Provide the (x, y) coordinate of the cell's center where the given text is located.  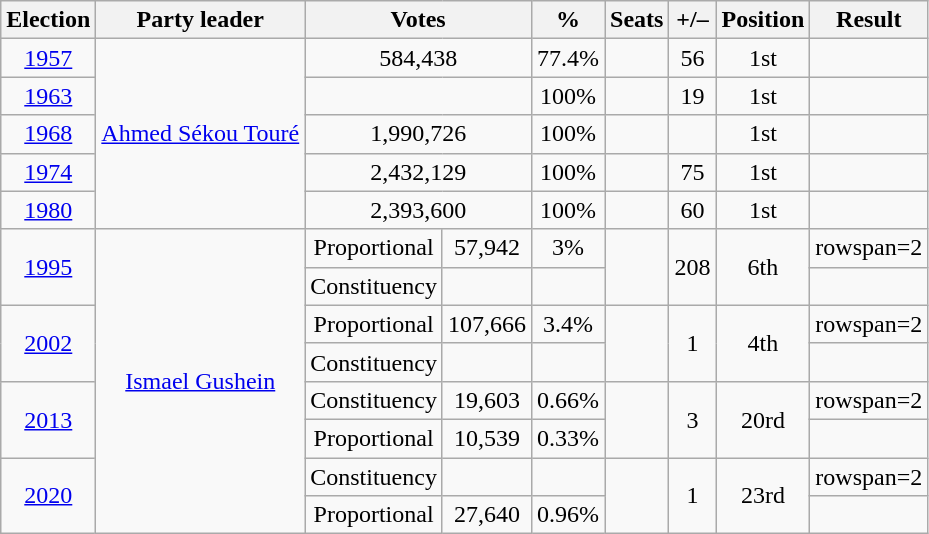
20rd (763, 419)
0.66% (568, 400)
2013 (48, 419)
6th (763, 267)
19 (692, 96)
75 (692, 172)
Ismael Gushein (200, 381)
584,438 (418, 58)
Seats (637, 20)
27,640 (486, 515)
Position (763, 20)
4th (763, 343)
10,539 (486, 438)
0.33% (568, 438)
1957 (48, 58)
1963 (48, 96)
3 (692, 419)
60 (692, 210)
3.4% (568, 324)
77.4% (568, 58)
+/– (692, 20)
208 (692, 267)
0.96% (568, 515)
1,990,726 (418, 134)
19,603 (486, 400)
Ahmed Sékou Touré (200, 134)
23rd (763, 496)
2,393,600 (418, 210)
Party leader (200, 20)
1995 (48, 267)
2020 (48, 496)
1968 (48, 134)
Result (869, 20)
Votes (418, 20)
1980 (48, 210)
107,666 (486, 324)
2002 (48, 343)
2,432,129 (418, 172)
Election (48, 20)
3% (568, 248)
57,942 (486, 248)
1974 (48, 172)
56 (692, 58)
% (568, 20)
